For the text-containing cell, return its midpoint in [X, Y] coordinate format. 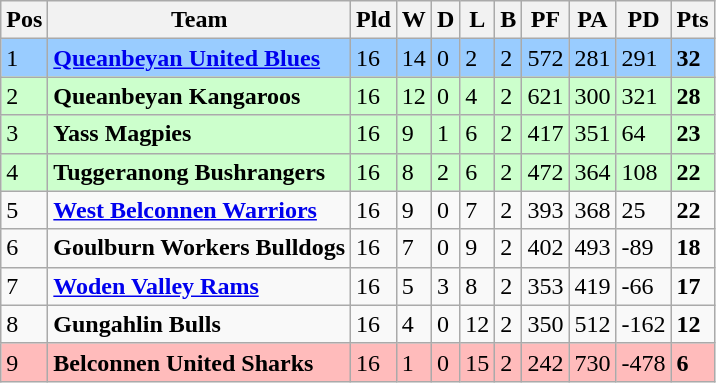
350 [546, 324]
West Belconnen Warriors [200, 210]
368 [592, 210]
PD [644, 20]
-89 [644, 248]
393 [546, 210]
Yass Magpies [200, 134]
Queanbeyan Kangaroos [200, 96]
291 [644, 58]
300 [592, 96]
Belconnen United Sharks [200, 362]
PF [546, 20]
PA [592, 20]
17 [692, 286]
Goulburn Workers Bulldogs [200, 248]
353 [546, 286]
493 [592, 248]
Gungahlin Bulls [200, 324]
351 [592, 134]
Pos [24, 20]
Tuggeranong Bushrangers [200, 172]
L [478, 20]
-162 [644, 324]
18 [692, 248]
572 [546, 58]
364 [592, 172]
Pts [692, 20]
Team [200, 20]
23 [692, 134]
-478 [644, 362]
402 [546, 248]
417 [546, 134]
730 [592, 362]
Pld [374, 20]
419 [592, 286]
281 [592, 58]
Queanbeyan United Blues [200, 58]
242 [546, 362]
-66 [644, 286]
64 [644, 134]
28 [692, 96]
W [414, 20]
Woden Valley Rams [200, 286]
512 [592, 324]
472 [546, 172]
B [508, 20]
D [445, 20]
15 [478, 362]
621 [546, 96]
108 [644, 172]
14 [414, 58]
321 [644, 96]
25 [644, 210]
32 [692, 58]
